Return [x, y] of the center of cell containing provided text 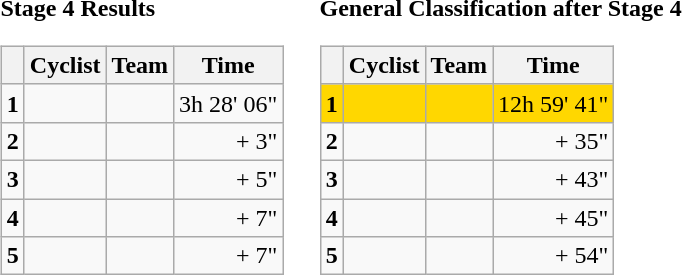
+ 43" [554, 179]
3h 28' 06" [228, 103]
+ 54" [554, 256]
+ 5" [228, 179]
+ 35" [554, 141]
+ 3" [228, 141]
+ 45" [554, 217]
12h 59' 41" [554, 103]
